Return (x, y) of the center of cell containing provided text 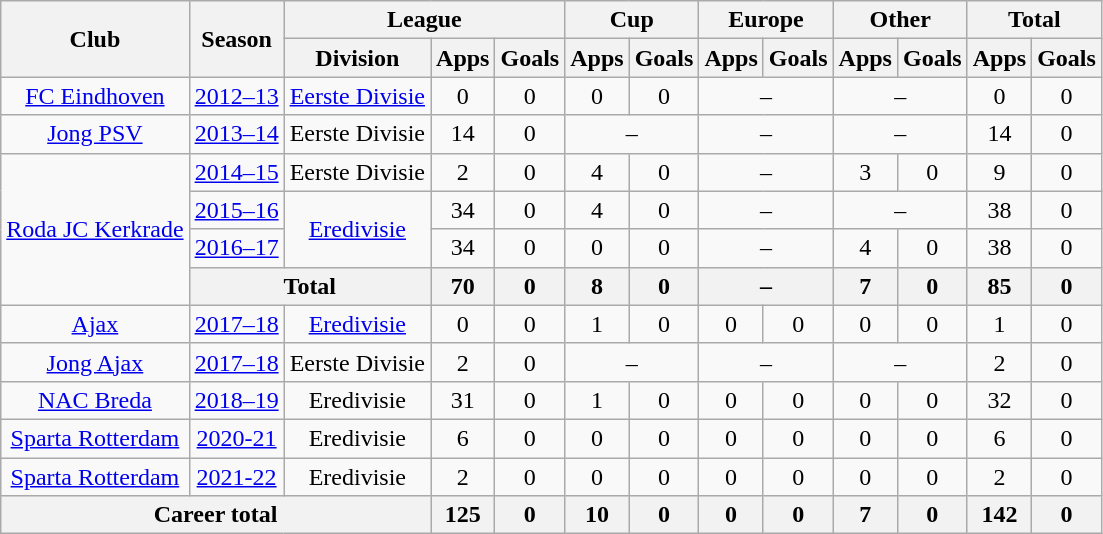
2016–17 (236, 248)
2018–19 (236, 400)
FC Eindhoven (95, 96)
2012–13 (236, 96)
125 (463, 515)
70 (463, 286)
2015–16 (236, 210)
10 (597, 515)
NAC Breda (95, 400)
Career total (216, 515)
Jong Ajax (95, 362)
3 (865, 172)
League (424, 20)
Cup (632, 20)
142 (999, 515)
Europe (766, 20)
2020-21 (236, 438)
2014–15 (236, 172)
Season (236, 39)
Ajax (95, 324)
2021-22 (236, 477)
32 (999, 400)
85 (999, 286)
31 (463, 400)
Other (900, 20)
Club (95, 39)
Division (357, 58)
Roda JC Kerkrade (95, 229)
Jong PSV (95, 134)
2013–14 (236, 134)
9 (999, 172)
8 (597, 286)
